Detect which cell encompasses the target text, then output its [x, y] center coordinate. 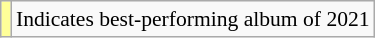
Indicates best-performing album of 2021 [193, 19]
